Return the [x, y] coordinate for the center point of the cell that contains the specified text.  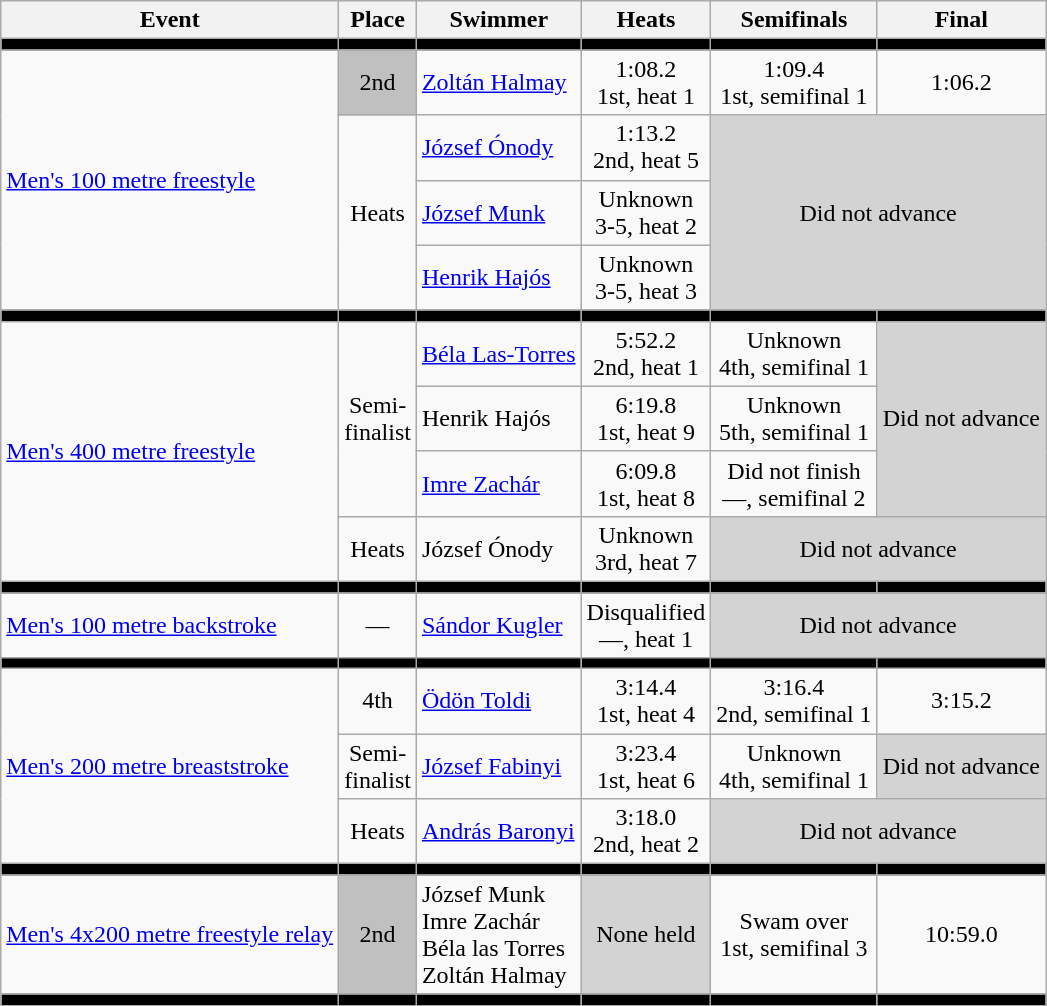
Unknown 3-5, heat 3 [646, 278]
3:16.4 2nd, semifinal 1 [794, 702]
Disqualified —, heat 1 [646, 624]
Unknown 5th, semifinal 1 [794, 418]
Imre Zachár [498, 484]
4th [378, 702]
6:19.8 1st, heat 9 [646, 418]
Event [170, 20]
Men's 4x200 metre freestyle relay [170, 934]
Swimmer [498, 20]
József Fabinyi [498, 766]
— [378, 624]
Unknown 3-5, heat 2 [646, 212]
Men's 100 metre freestyle [170, 180]
Men's 100 metre backstroke [170, 624]
1:09.4 1st, semifinal 1 [794, 82]
3:18.0 2nd, heat 2 [646, 832]
Did not finish —, semifinal 2 [794, 484]
5:52.2 2nd, heat 1 [646, 354]
András Baronyi [498, 832]
None held [646, 934]
1:08.2 1st, heat 1 [646, 82]
Men's 400 metre freestyle [170, 451]
Final [961, 20]
József Munk Imre Zachár Béla las Torres Zoltán Halmay [498, 934]
Sándor Kugler [498, 624]
Béla Las-Torres [498, 354]
Place [378, 20]
Semifinals [794, 20]
Swam over 1st, semifinal 3 [794, 934]
3:23.4 1st, heat 6 [646, 766]
József Munk [498, 212]
10:59.0 [961, 934]
1:06.2 [961, 82]
Ödön Toldi [498, 702]
Unknown 3rd, heat 7 [646, 548]
6:09.8 1st, heat 8 [646, 484]
Men's 200 metre breaststroke [170, 766]
3:14.4 1st, heat 4 [646, 702]
3:15.2 [961, 702]
Zoltán Halmay [498, 82]
1:13.2 2nd, heat 5 [646, 148]
